Locate the cell with the specified text and output its [X, Y] center coordinate. 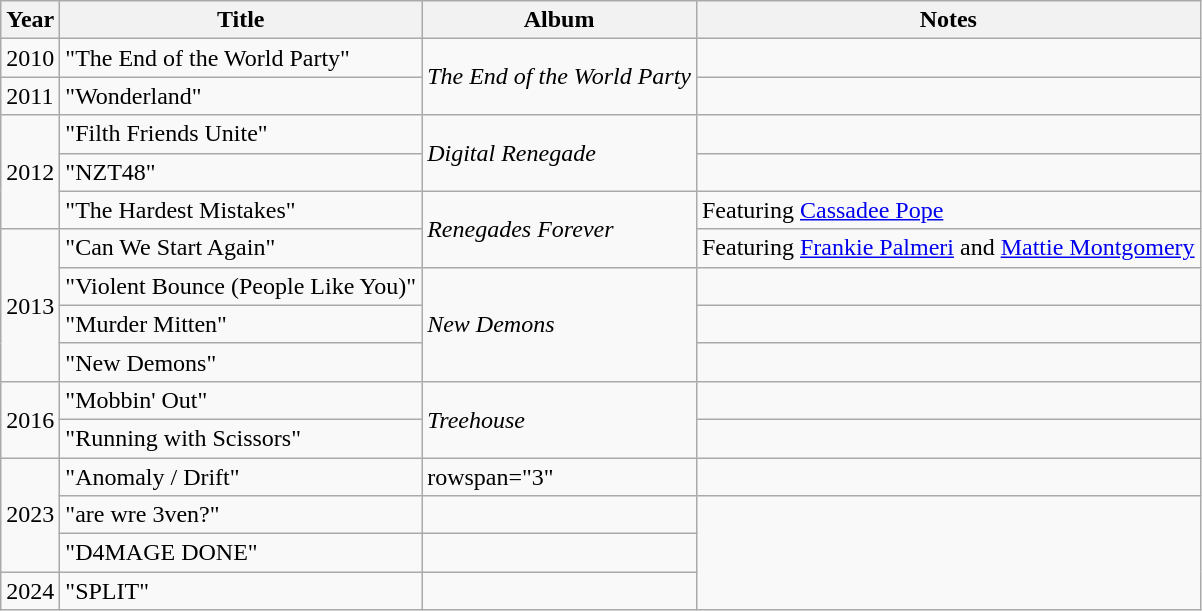
"Running with Scissors" [241, 438]
Featuring Frankie Palmeri and Mattie Montgomery [948, 248]
"NZT48" [241, 172]
"are wre 3ven?" [241, 515]
Treehouse [560, 419]
"Anomaly / Drift" [241, 477]
"Filth Friends Unite" [241, 134]
"New Demons" [241, 362]
2011 [30, 96]
"Mobbin' Out" [241, 400]
Featuring Cassadee Pope [948, 210]
rowspan="3" [560, 477]
Year [30, 20]
"D4MAGE DONE" [241, 553]
Notes [948, 20]
2012 [30, 172]
Album [560, 20]
Renegades Forever [560, 229]
"The End of the World Party" [241, 58]
"The Hardest Mistakes" [241, 210]
"Wonderland" [241, 96]
Title [241, 20]
2016 [30, 419]
New Demons [560, 324]
"SPLIT" [241, 591]
2013 [30, 305]
"Murder Mitten" [241, 324]
The End of the World Party [560, 77]
"Violent Bounce (People Like You)" [241, 286]
2010 [30, 58]
"Can We Start Again" [241, 248]
2023 [30, 515]
Digital Renegade [560, 153]
2024 [30, 591]
